Locate the cell with the specified text and output its (x, y) center coordinate. 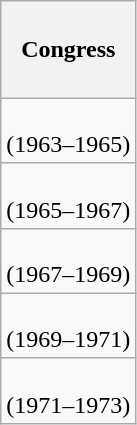
(1971–1973) (68, 390)
(1963–1965) (68, 130)
(1965–1967) (68, 196)
(1967–1969) (68, 260)
(1969–1971) (68, 326)
Congress (68, 50)
